Find where the given text appears and provide that cell's center as (X, Y) coordinate. 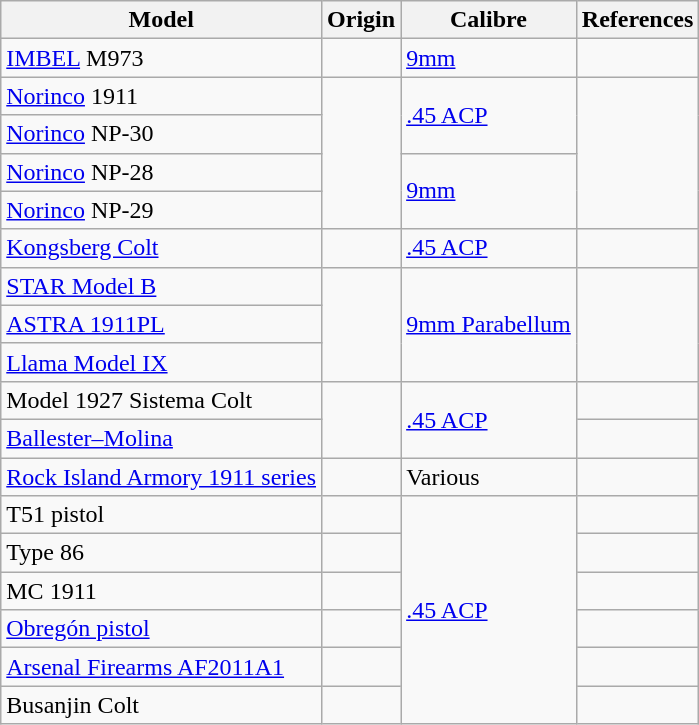
Busanjin Colt (162, 705)
Calibre (489, 20)
9mm Parabellum (489, 324)
Arsenal Firearms AF2011A1 (162, 667)
Obregón pistol (162, 629)
Model 1927 Sistema Colt (162, 400)
Norinco NP-30 (162, 134)
Type 86 (162, 553)
ASTRA 1911PL (162, 324)
Ballester–Molina (162, 438)
STAR Model B (162, 286)
Various (489, 477)
Norinco 1911 (162, 96)
Rock Island Armory 1911 series (162, 477)
Origin (362, 20)
MC 1911 (162, 591)
T51 pistol (162, 515)
References (638, 20)
Kongsberg Colt (162, 248)
Model (162, 20)
Llama Model IX (162, 362)
IMBEL M973 (162, 58)
Norinco NP-29 (162, 210)
Norinco NP-28 (162, 172)
